Provide the (x, y) coordinate of the cell's center where the given text is located.  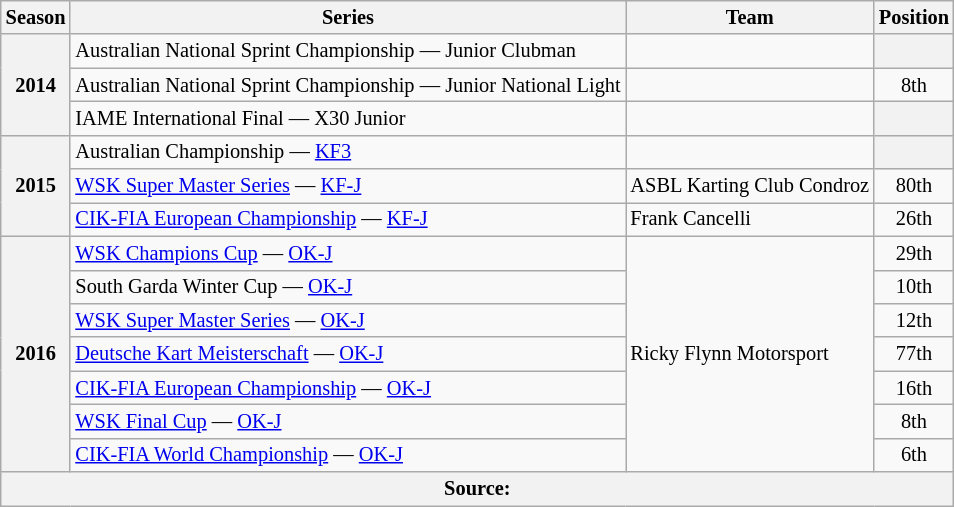
Australian National Sprint Championship — Junior National Light (348, 85)
12th (914, 320)
IAME International Final — X30 Junior (348, 118)
South Garda Winter Cup — OK-J (348, 287)
WSK Champions Cup — OK-J (348, 253)
Australian Championship — KF3 (348, 152)
CIK-FIA European Championship — OK-J (348, 388)
Ricky Flynn Motorsport (750, 354)
Australian National Sprint Championship — Junior Clubman (348, 51)
CIK-FIA World Championship — OK-J (348, 455)
Deutsche Kart Meisterschaft — OK-J (348, 354)
Frank Cancelli (750, 219)
WSK Super Master Series — KF-J (348, 186)
WSK Final Cup — OK-J (348, 421)
29th (914, 253)
77th (914, 354)
CIK-FIA European Championship — KF-J (348, 219)
2014 (36, 84)
Series (348, 17)
ASBL Karting Club Condroz (750, 186)
2015 (36, 186)
16th (914, 388)
Position (914, 17)
Team (750, 17)
Source: (478, 489)
WSK Super Master Series — OK-J (348, 320)
10th (914, 287)
6th (914, 455)
26th (914, 219)
80th (914, 186)
2016 (36, 354)
Season (36, 17)
